Provide the (x, y) coordinate of the cell's center where the given text is located.  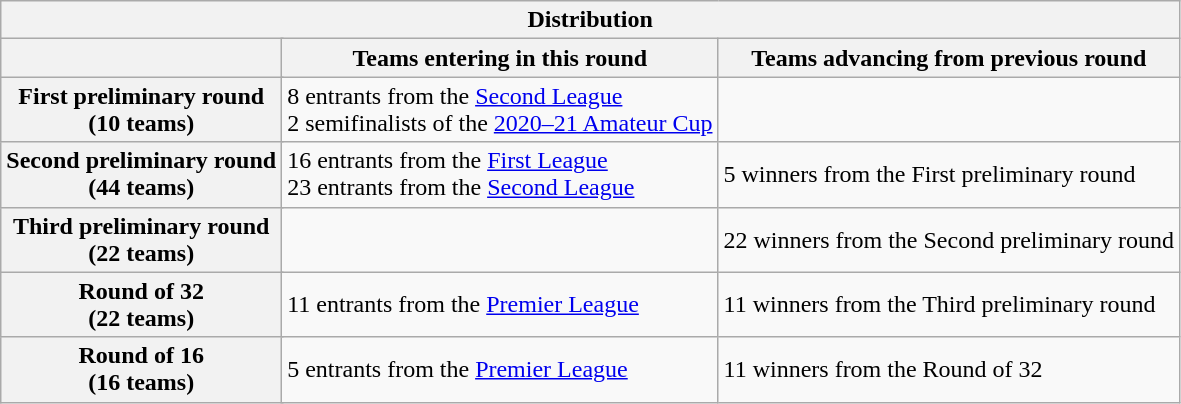
Round of 32 (22 teams) (142, 304)
11 winners from the Third preliminary round (949, 304)
11 entrants from the Premier League (500, 304)
Distribution (590, 20)
Third preliminary round (22 teams) (142, 240)
22 winners from the Second preliminary round (949, 240)
5 winners from the First preliminary round (949, 174)
Round of 16 (16 teams) (142, 370)
8 entrants from the Second League2 semifinalists of the 2020–21 Amateur Cup (500, 110)
5 entrants from the Premier League (500, 370)
11 winners from the Round of 32 (949, 370)
First preliminary round (10 teams) (142, 110)
Teams entering in this round (500, 58)
Second preliminary round (44 teams) (142, 174)
Teams advancing from previous round (949, 58)
16 entrants from the First League23 entrants from the Second League (500, 174)
